Search for the cell housing the specified text and yield its (x, y) center coordinate. 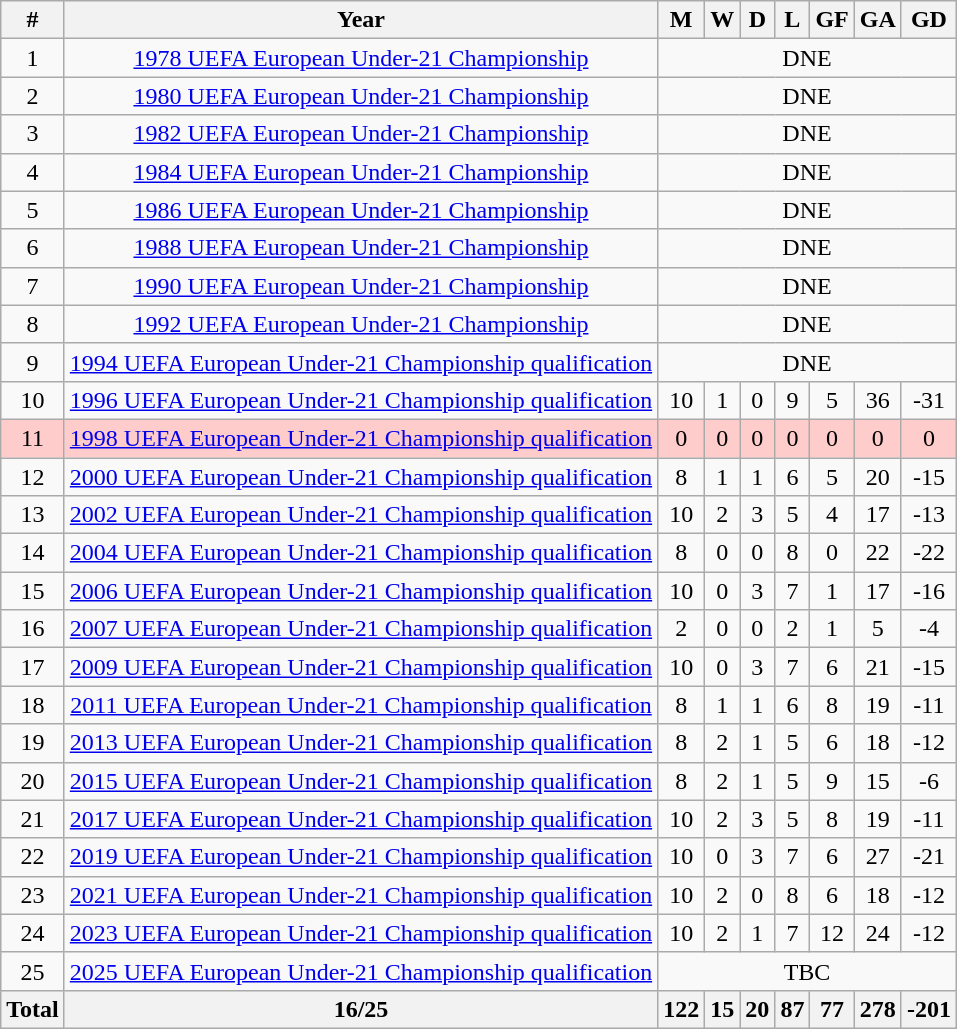
1988 UEFA European Under-21 Championship (360, 248)
# (33, 20)
Total (33, 1009)
Year (360, 20)
TBC (808, 971)
11 (33, 438)
-31 (928, 400)
16/25 (360, 1009)
-201 (928, 1009)
-6 (928, 781)
278 (878, 1009)
-13 (928, 515)
GA (878, 20)
1984 UEFA European Under-21 Championship (360, 172)
2009 UEFA European Under-21 Championship qualification (360, 667)
2002 UEFA European Under-21 Championship qualification (360, 515)
1982 UEFA European Under-21 Championship (360, 134)
1994 UEFA European Under-21 Championship qualification (360, 362)
2015 UEFA European Under-21 Championship qualification (360, 781)
1978 UEFA European Under-21 Championship (360, 58)
M (682, 20)
14 (33, 553)
1998 UEFA European Under-21 Championship qualification (360, 438)
23 (33, 895)
2019 UEFA European Under-21 Championship qualification (360, 857)
GD (928, 20)
13 (33, 515)
2023 UEFA European Under-21 Championship qualification (360, 933)
1996 UEFA European Under-21 Championship qualification (360, 400)
-16 (928, 591)
2011 UEFA European Under-21 Championship qualification (360, 705)
16 (33, 629)
GF (832, 20)
122 (682, 1009)
2004 UEFA European Under-21 Championship qualification (360, 553)
2000 UEFA European Under-21 Championship qualification (360, 477)
2021 UEFA European Under-21 Championship qualification (360, 895)
2025 UEFA European Under-21 Championship qualification (360, 971)
2017 UEFA European Under-21 Championship qualification (360, 819)
77 (832, 1009)
-21 (928, 857)
27 (878, 857)
2013 UEFA European Under-21 Championship qualification (360, 743)
1990 UEFA European Under-21 Championship (360, 286)
1992 UEFA European Under-21 Championship (360, 324)
-4 (928, 629)
2006 UEFA European Under-21 Championship qualification (360, 591)
-22 (928, 553)
W (722, 20)
1980 UEFA European Under-21 Championship (360, 96)
L (792, 20)
36 (878, 400)
D (758, 20)
87 (792, 1009)
1986 UEFA European Under-21 Championship (360, 210)
25 (33, 971)
2007 UEFA European Under-21 Championship qualification (360, 629)
